For the text-containing cell, return its midpoint in (X, Y) coordinate format. 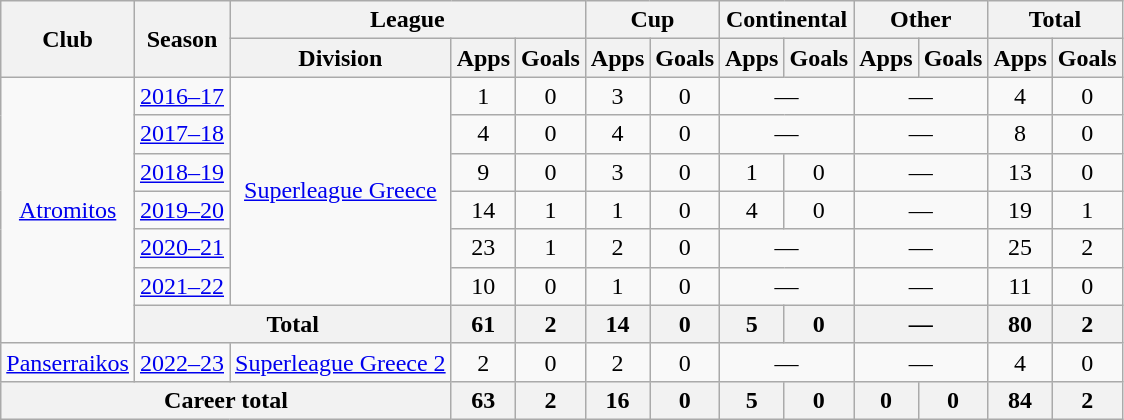
80 (1020, 324)
13 (1020, 172)
2021–22 (182, 286)
Atromitos (68, 210)
19 (1020, 210)
8 (1020, 134)
Season (182, 39)
2018–19 (182, 172)
Division (341, 58)
16 (617, 400)
Club (68, 39)
2016–17 (182, 96)
63 (483, 400)
Cup (652, 20)
10 (483, 286)
11 (1020, 286)
Continental (787, 20)
23 (483, 248)
Panserraikos (68, 362)
61 (483, 324)
2020–21 (182, 248)
Superleague Greece (341, 191)
Career total (226, 400)
2019–20 (182, 210)
League (408, 20)
2017–18 (182, 134)
25 (1020, 248)
2022–23 (182, 362)
Superleague Greece 2 (341, 362)
9 (483, 172)
Other (921, 20)
84 (1020, 400)
